Detect which cell encompasses the target text, then output its [x, y] center coordinate. 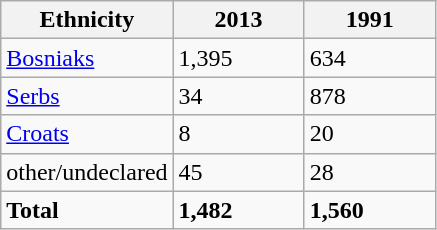
34 [238, 96]
other/undeclared [87, 172]
878 [370, 96]
1991 [370, 20]
1,482 [238, 210]
Total [87, 210]
20 [370, 134]
Serbs [87, 96]
2013 [238, 20]
1,395 [238, 58]
45 [238, 172]
Ethnicity [87, 20]
8 [238, 134]
Croats [87, 134]
1,560 [370, 210]
28 [370, 172]
Bosniaks [87, 58]
634 [370, 58]
